Return [X, Y] of the center of cell containing provided text 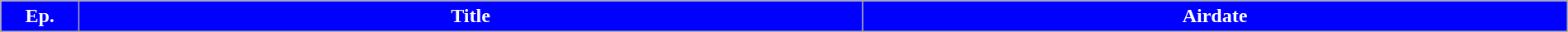
Airdate [1216, 16]
Title [470, 16]
Ep. [40, 16]
